Search for the cell housing the specified text and yield its (x, y) center coordinate. 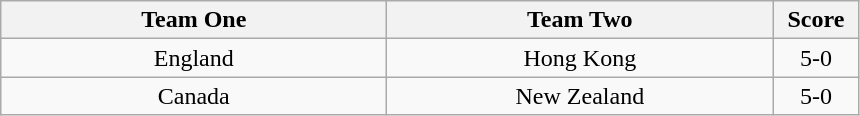
England (194, 58)
Score (816, 20)
Team One (194, 20)
Team Two (580, 20)
New Zealand (580, 96)
Hong Kong (580, 58)
Canada (194, 96)
